Capture the cell that displays the provided text and extract its [x, y] central coordinate. 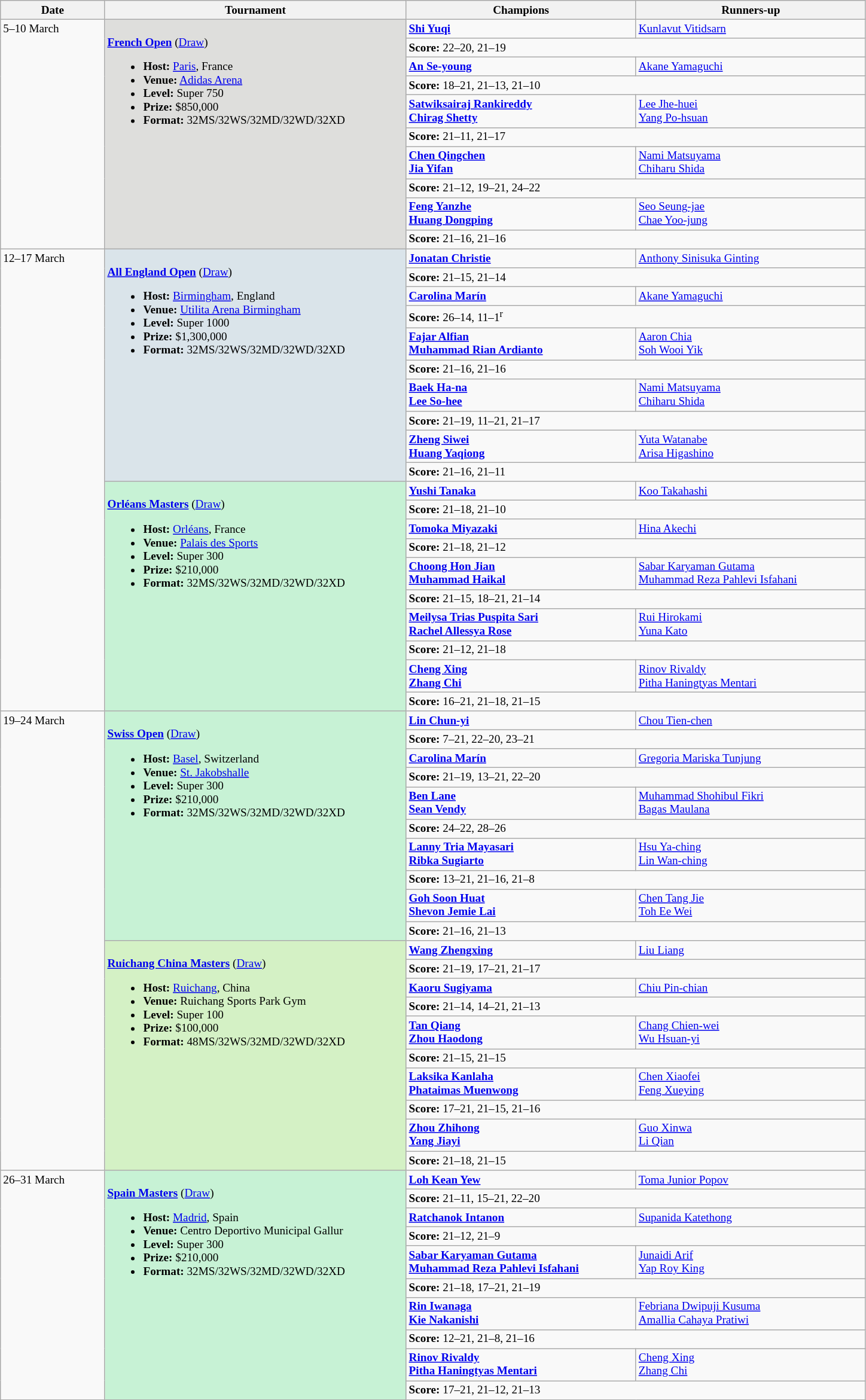
Score: 12–21, 21–8, 21–16 [636, 1339]
Goh Soon Huat Shevon Jemie Lai [521, 905]
Score: 21–18, 21–10 [636, 510]
Chen Tang Jie Toh Ee Wei [751, 905]
Lanny Tria Mayasari Ribka Sugiarto [521, 854]
Gregoria Mariska Tunjung [751, 758]
Runners-up [751, 10]
Kaoru Sugiyama [521, 988]
Yushi Tanaka [521, 491]
5–10 March [53, 134]
Baek Ha-na Lee So-hee [521, 395]
Score: 22–20, 21–19 [636, 48]
Yuta Watanabe Arisa Higashino [751, 446]
Chang Chien-wei Wu Hsuan-yi [751, 1032]
Ratchanok Intanon [521, 1218]
Score: 21–18, 21–12 [636, 548]
Wang Zhengxing [521, 950]
Feng Yanzhe Huang Dongping [521, 213]
Supanida Katethong [751, 1218]
Score: 21–18, 17–21, 21–19 [636, 1288]
Score: 24–22, 28–26 [636, 829]
Score: 21–12, 21–18 [636, 650]
Date [53, 10]
Guo Xinwa Li Qian [751, 1135]
Ben Lane Sean Vendy [521, 803]
Lee Jhe-huei Yang Po-hsuan [751, 111]
Score: 21–14, 14–21, 21–13 [636, 1007]
Choong Hon Jian Muhammad Haikal [521, 573]
19–24 March [53, 941]
Score: 21–19, 17–21, 21–17 [636, 969]
Tomoka Miyazaki [521, 529]
Score: 21–18, 21–15 [636, 1161]
Kunlavut Vitidsarn [751, 29]
Score: 21–19, 13–21, 22–20 [636, 777]
Lin Chun-yi [521, 721]
Score: 21–15, 18–21, 21–14 [636, 599]
Orléans Masters (Draw)Host: Orléans, FranceVenue: Palais des SportsLevel: Super 300Prize: $210,000Format: 32MS/32WS/32MD/32WD/32XD [255, 596]
Zheng Siwei Huang Yaqiong [521, 446]
Koo Takahashi [751, 491]
Anthony Sinisuka Ginting [751, 258]
Score: 21–15, 21–15 [636, 1058]
Swiss Open (Draw)Host: Basel, SwitzerlandVenue: St. JakobshalleLevel: Super 300Prize: $210,000Format: 32MS/32WS/32MD/32WD/32XD [255, 826]
Muhammad Shohibul Fikri Bagas Maulana [751, 803]
Febriana Dwipuji Kusuma Amallia Cahaya Pratiwi [751, 1313]
Score: 21–19, 11–21, 21–17 [636, 420]
Chen Qingchen Jia Yifan [521, 163]
Liu Liang [751, 950]
Hina Akechi [751, 529]
Score: 17–21, 21–15, 21–16 [636, 1109]
Toma Junior Popov [751, 1180]
An Se-young [521, 66]
Score: 21–12, 19–21, 24–22 [636, 188]
Shi Yuqi [521, 29]
Loh Kean Yew [521, 1180]
Score: 26–14, 11–1r [636, 317]
Seo Seung-jae Chae Yoo-jung [751, 213]
Hsu Ya-ching Lin Wan-ching [751, 854]
Meilysa Trias Puspita Sari Rachel Allessya Rose [521, 624]
French Open (Draw)Host: Paris, FranceVenue: Adidas ArenaLevel: Super 750Prize: $850,000Format: 32MS/32WS/32MD/32WD/32XD [255, 134]
Jonatan Christie [521, 258]
Score: 21–16, 21–13 [636, 931]
Chiu Pin-chian [751, 988]
Tan Qiang Zhou Haodong [521, 1032]
Score: 21–11, 15–21, 22–20 [636, 1198]
Score: 21–16, 21–11 [636, 472]
All England Open (Draw)Host: Birmingham, EnglandVenue: Utilita Arena BirminghamLevel: Super 1000Prize: $1,300,000Format: 32MS/32WS/32MD/32WD/32XD [255, 365]
Junaidi Arif Yap Roy King [751, 1262]
Score: 17–21, 21–12, 21–13 [636, 1390]
Champions [521, 10]
Rin Iwanaga Kie Nakanishi [521, 1313]
Score: 7–21, 22–20, 23–21 [636, 739]
26–31 March [53, 1285]
Chen Xiaofei Feng Xueying [751, 1084]
Score: 18–21, 21–13, 21–10 [636, 86]
Score: 16–21, 21–18, 21–15 [636, 701]
Score: 21–12, 21–9 [636, 1237]
Rui Hirokami Yuna Kato [751, 624]
Score: 21–15, 21–14 [636, 277]
Spain Masters (Draw)Host: Madrid, SpainVenue: Centro Deportivo Municipal GallurLevel: Super 300Prize: $210,000Format: 32MS/32WS/32MD/32WD/32XD [255, 1285]
Zhou Zhihong Yang Jiayi [521, 1135]
Tournament [255, 10]
12–17 March [53, 480]
Ruichang China Masters (Draw)Host: Ruichang, ChinaVenue: Ruichang Sports Park GymLevel: Super 100Prize: $100,000Format: 48MS/32WS/32MD/32WD/32XD [255, 1056]
Fajar Alfian Muhammad Rian Ardianto [521, 344]
Laksika Kanlaha Phataimas Muenwong [521, 1084]
Score: 13–21, 21–16, 21–8 [636, 880]
Aaron Chia Soh Wooi Yik [751, 344]
Score: 21–11, 21–17 [636, 137]
Satwiksairaj Rankireddy Chirag Shetty [521, 111]
Chou Tien-chen [751, 721]
